Extract the (X, Y) coordinate from the center of the cell holding the provided text.  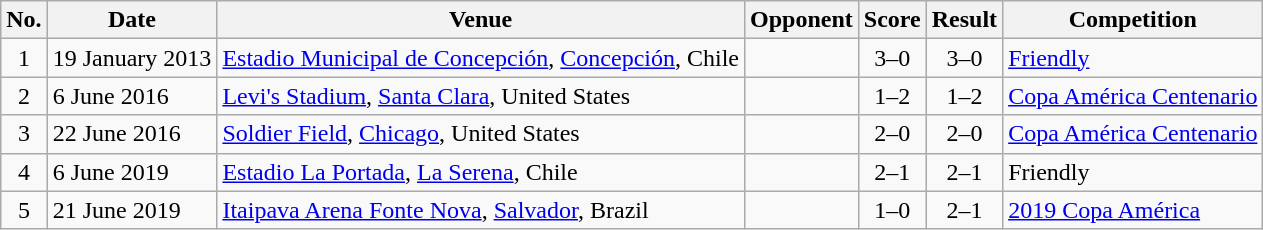
Soldier Field, Chicago, United States (481, 134)
No. (24, 20)
Venue (481, 20)
3 (24, 134)
6 June 2019 (132, 172)
Estadio La Portada, La Serena, Chile (481, 172)
19 January 2013 (132, 58)
5 (24, 210)
1–0 (892, 210)
6 June 2016 (132, 96)
Result (964, 20)
22 June 2016 (132, 134)
1 (24, 58)
Date (132, 20)
Estadio Municipal de Concepción, Concepción, Chile (481, 58)
Score (892, 20)
4 (24, 172)
Levi's Stadium, Santa Clara, United States (481, 96)
2019 Copa América (1133, 210)
Competition (1133, 20)
2 (24, 96)
Itaipava Arena Fonte Nova, Salvador, Brazil (481, 210)
Opponent (801, 20)
21 June 2019 (132, 210)
